Extract the (x, y) coordinate from the center of the cell holding the provided text.  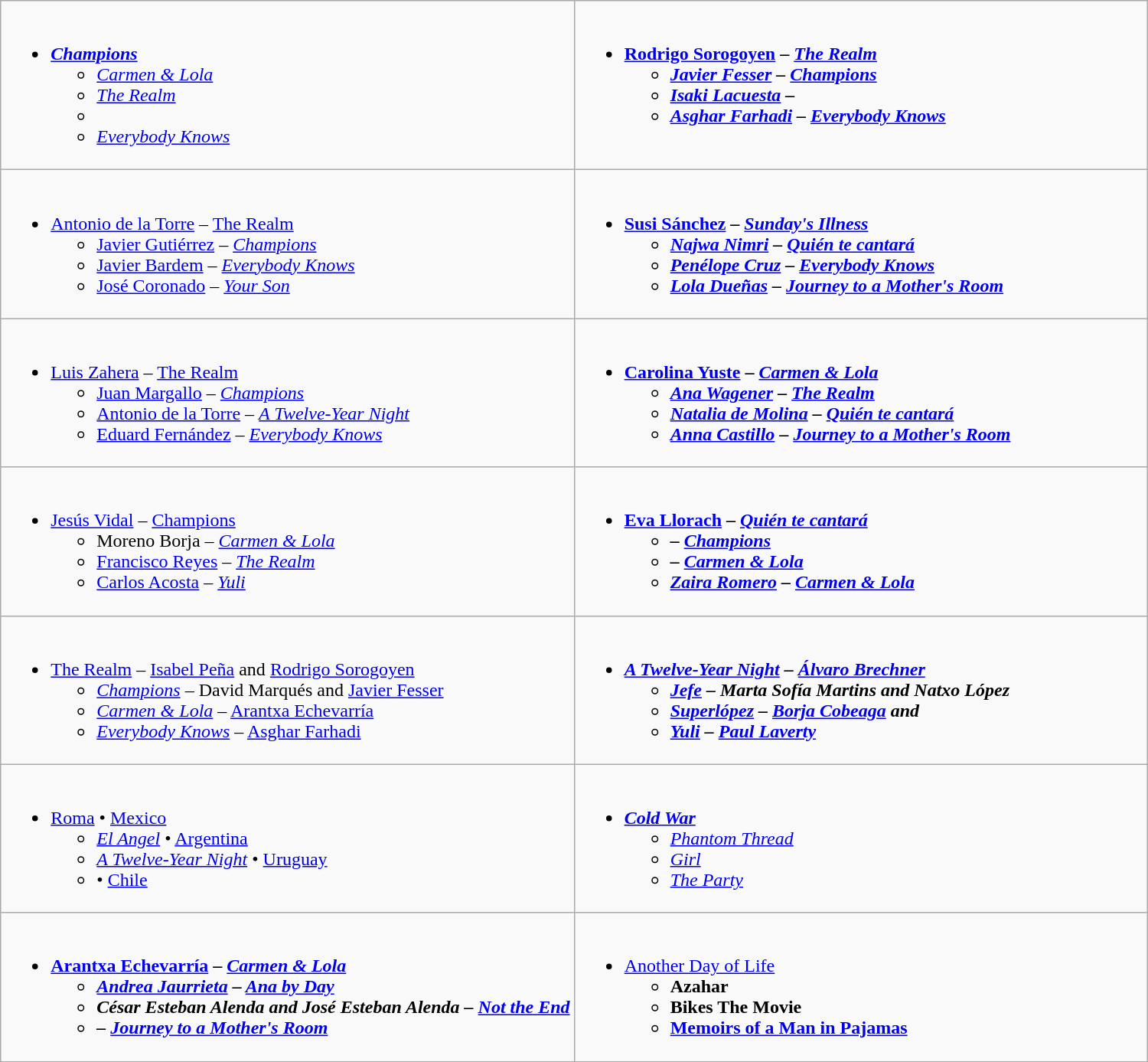
Jesús Vidal – ChampionsMoreno Borja – Carmen & LolaFrancisco Reyes – The RealmCarlos Acosta – Yuli (288, 541)
Eva Llorach – Quién te cantará – Champions – Carmen & LolaZaira Romero – Carmen & Lola (860, 541)
Carolina Yuste – Carmen & LolaAna Wagener – The RealmNatalia de Molina – Quién te cantaráAnna Castillo – Journey to a Mother's Room (860, 393)
Susi Sánchez – Sunday's IllnessNajwa Nimri – Quién te cantaráPenélope Cruz – Everybody KnowsLola Dueñas – Journey to a Mother's Room (860, 244)
A Twelve-Year Night – Álvaro BrechnerJefe – Marta Sofía Martins and Natxo LópezSuperlópez – Borja Cobeaga and Yuli – Paul Laverty (860, 690)
Cold WarPhantom ThreadGirlThe Party (860, 838)
ChampionsCarmen & LolaThe RealmEverybody Knows (288, 86)
Antonio de la Torre – The RealmJavier Gutiérrez – ChampionsJavier Bardem – Everybody KnowsJosé Coronado – Your Son (288, 244)
Roma • MexicoEl Angel • ArgentinaA Twelve-Year Night • Uruguay • Chile (288, 838)
Luis Zahera – The RealmJuan Margallo – ChampionsAntonio de la Torre – A Twelve-Year NightEduard Fernández – Everybody Knows (288, 393)
Rodrigo Sorogoyen – The RealmJavier Fesser – ChampionsIsaki Lacuesta – Asghar Farhadi – Everybody Knows (860, 86)
Another Day of LifeAzaharBikes The MovieMemoirs of a Man in Pajamas (860, 987)
